Find where the given text appears and provide that cell's center as (X, Y) coordinate. 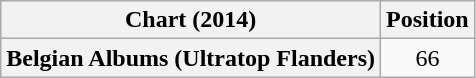
Belgian Albums (Ultratop Flanders) (191, 58)
66 (428, 58)
Position (428, 20)
Chart (2014) (191, 20)
